Extract the (x, y) coordinate from the center of the cell holding the provided text.  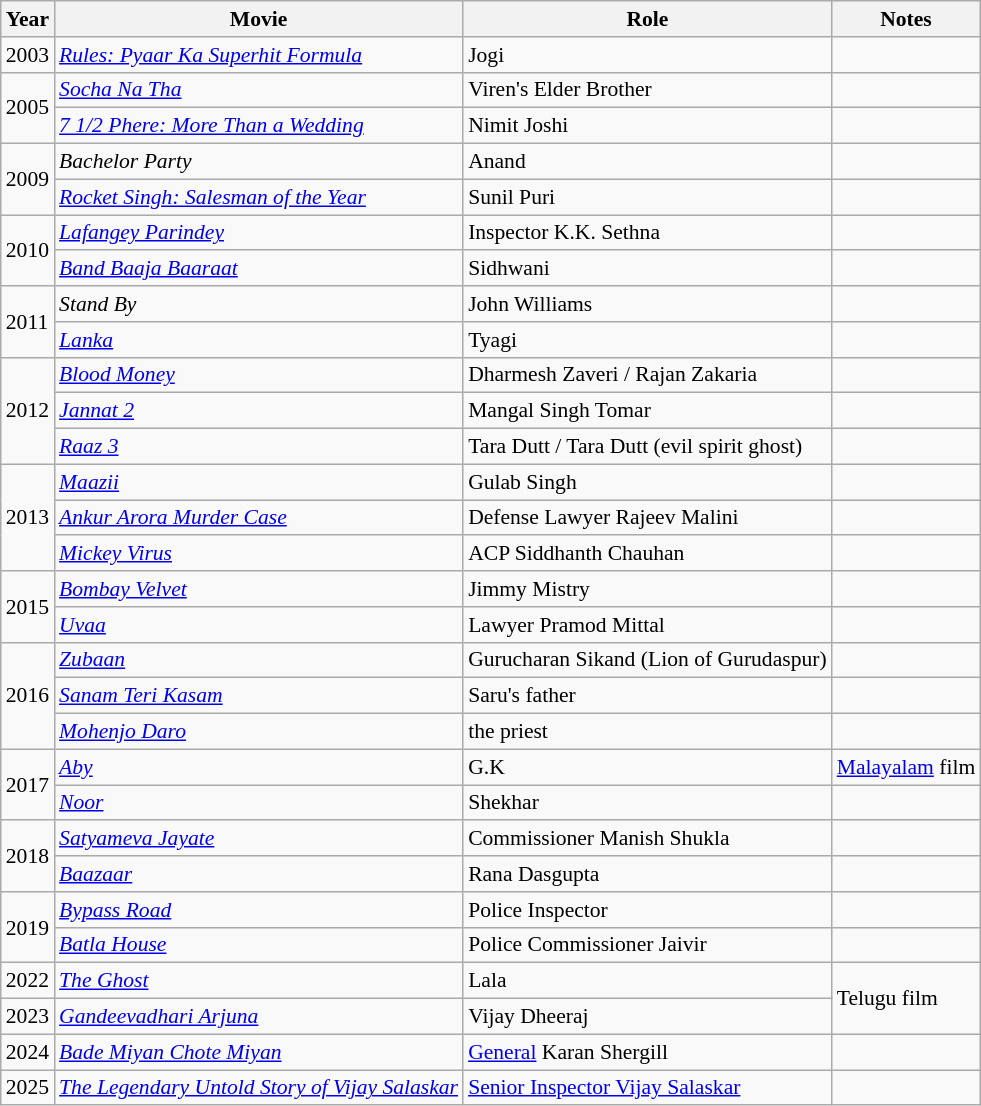
Rana Dasgupta (648, 874)
Role (648, 19)
7 1/2 Phere: More Than a Wedding (258, 126)
Noor (258, 803)
2005 (28, 108)
Jimmy Mistry (648, 589)
Mohenjo Daro (258, 732)
Jogi (648, 55)
The Legendary Untold Story of Vijay Salaskar (258, 1088)
Sidhwani (648, 269)
Notes (906, 19)
Commissioner Manish Shukla (648, 839)
Malayalam film (906, 767)
Bypass Road (258, 910)
Dharmesh Zaveri / Rajan Zakaria (648, 375)
Blood Money (258, 375)
Anand (648, 162)
Telugu film (906, 998)
G.K (648, 767)
Stand By (258, 304)
2011 (28, 322)
General Karan Shergill (648, 1052)
Band Baaja Baaraat (258, 269)
Nimit Joshi (648, 126)
Aby (258, 767)
John Williams (648, 304)
2003 (28, 55)
Police Commissioner Jaivir (648, 945)
Bachelor Party (258, 162)
Ankur Arora Murder Case (258, 518)
Sanam Teri Kasam (258, 696)
2019 (28, 928)
Lafangey Parindey (258, 233)
2022 (28, 981)
2009 (28, 180)
Uvaa (258, 625)
Baazaar (258, 874)
Batla House (258, 945)
2010 (28, 250)
2012 (28, 410)
2024 (28, 1052)
Saru's father (648, 696)
Jannat 2 (258, 411)
Gandeevadhari Arjuna (258, 1017)
Tyagi (648, 340)
Bade Miyan Chote Miyan (258, 1052)
Raaz 3 (258, 447)
the priest (648, 732)
Lanka (258, 340)
Socha Na Tha (258, 90)
Bombay Velvet (258, 589)
2023 (28, 1017)
Vijay Dheeraj (648, 1017)
Tara Dutt / Tara Dutt (evil spirit ghost) (648, 447)
Movie (258, 19)
Satyameva Jayate (258, 839)
Maazii (258, 482)
Rules: Pyaar Ka Superhit Formula (258, 55)
Lala (648, 981)
Police Inspector (648, 910)
2017 (28, 784)
Viren's Elder Brother (648, 90)
The Ghost (258, 981)
Shekhar (648, 803)
Year (28, 19)
Lawyer Pramod Mittal (648, 625)
ACP Siddhanth Chauhan (648, 554)
Rocket Singh: Salesman of the Year (258, 197)
2016 (28, 696)
2013 (28, 518)
2025 (28, 1088)
Inspector K.K. Sethna (648, 233)
Gulab Singh (648, 482)
Defense Lawyer Rajeev Malini (648, 518)
Senior Inspector Vijay Salaskar (648, 1088)
Zubaan (258, 660)
Mickey Virus (258, 554)
2015 (28, 606)
Mangal Singh Tomar (648, 411)
Gurucharan Sikand (Lion of Gurudaspur) (648, 660)
Sunil Puri (648, 197)
2018 (28, 856)
